Scan for the cell matching the given text and deliver its (X, Y) coordinate at center. 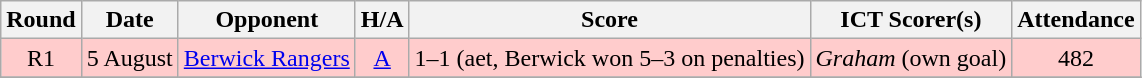
H/A (382, 20)
ICT Scorer(s) (911, 20)
Graham (own goal) (911, 58)
Attendance (1076, 20)
482 (1076, 58)
Score (610, 20)
Round (41, 20)
Opponent (266, 20)
1–1 (aet, Berwick won 5–3 on penalties) (610, 58)
Berwick Rangers (266, 58)
R1 (41, 58)
Date (130, 20)
A (382, 58)
5 August (130, 58)
